Identify which cell holds the provided text, then report its (X, Y) central coordinate. 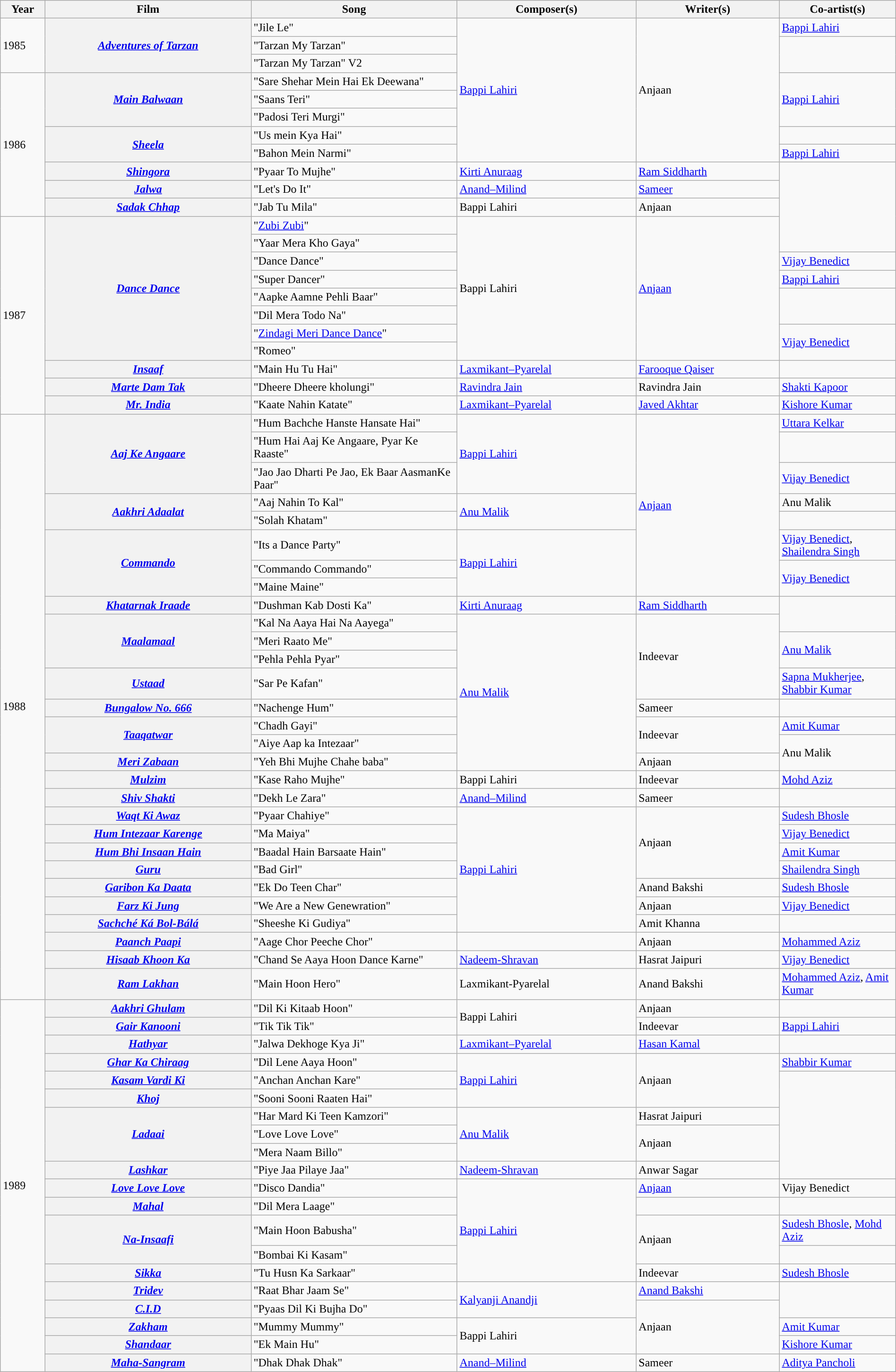
Amit Khanna (708, 924)
"Bahon Mein Narmi" (354, 153)
"Tarzan My Tarzan" V2 (354, 63)
"Jalwa Dekhoge Kya Ji" (354, 1044)
Tridev (148, 1291)
"Anchan Anchan Kare" (354, 1080)
"Tu Husn Ka Sarkaar" (354, 1273)
"Aiye Aap ka Intezaar" (354, 744)
Mr. India (148, 405)
Mohammed Aziz (837, 942)
Mohd Aziz (837, 780)
Javed Akhtar (708, 405)
"Mummy Mummy" (354, 1327)
Sadak Chhap (148, 207)
C.I.D (148, 1309)
"Pyaar Chahiye" (354, 815)
"Ek Main Hu" (354, 1345)
"Chadh Gayi" (354, 726)
"Pyaar To Mujhe" (354, 171)
"Kaate Nahin Katate" (354, 405)
Hisaab Khoon Ka (148, 960)
1989 (23, 1185)
Guru (148, 870)
"Ek Do Teen Char" (354, 888)
Garibon Ka Daata (148, 888)
"Dhak Dhak Dhak" (354, 1363)
"Pyaas Dil Ki Bujha Do" (354, 1309)
Main Balwaan (148, 99)
Farooque Qaiser (708, 369)
Sapna Mukherjee, Shabbir Kumar (837, 683)
"Its a Dance Party" (354, 544)
"Meri Raato Me" (354, 641)
"Let's Do It" (354, 189)
"Pehla Pehla Pyar" (354, 659)
"Tarzan My Tarzan" (354, 45)
Shailendra Singh (837, 870)
Shabbir Kumar (837, 1062)
"Maine Maine" (354, 587)
"Hum Hai Aaj Ke Angaare, Pyar Ke Raaste" (354, 447)
"Dekh Le Zara" (354, 797)
"Yaar Mera Kho Gaya" (354, 243)
Gair Kanooni (148, 1026)
Anwar Sagar (708, 1170)
"Kase Raho Mujhe" (354, 780)
Ram Lakhan (148, 984)
"Commando Commando" (354, 569)
Kalyanji Anandji (546, 1300)
Sheela (148, 144)
"Sheeshe Ki Gudiya" (354, 924)
"Dance Dance" (354, 261)
"Aapke Aamne Pehli Baar" (354, 297)
"Har Mard Ki Teen Kamzori" (354, 1116)
"Mera Naam Billo" (354, 1152)
"Padosi Teri Murgi" (354, 117)
Dance Dance (148, 288)
"Dil Mera Todo Na" (354, 315)
"Baadal Hain Barsaate Hain" (354, 852)
Mulzim (148, 780)
1987 (23, 316)
Hathyar (148, 1044)
Hum Intezaar Karenge (148, 833)
"Love Love Love" (354, 1134)
"Solah Khatam" (354, 520)
Adventures of Tarzan (148, 45)
Mahal (148, 1206)
"Yeh Bhi Mujhe Chahe baba" (354, 762)
Shandaar (148, 1345)
Hum Bhi Insaan Hain (148, 852)
Commando (148, 562)
"Aaj Nahin To Kal" (354, 502)
Marte Dam Tak (148, 387)
"Jile Le" (354, 27)
1986 (23, 144)
"Disco Dandia" (354, 1188)
Ladaai (148, 1134)
Aakhri Adaalat (148, 511)
Love Love Love (148, 1188)
"Saans Teri" (354, 99)
Shiv Shakti (148, 797)
Na-Insaafi (148, 1240)
"Romeo" (354, 351)
"Dheere Dheere kholungi" (354, 387)
"Nachenge Hum" (354, 708)
Paanch Paapi (148, 942)
"Jao Jao Dharti Pe Jao, Ek Baar AasmanKe Paar" (354, 478)
Waqt Ki Awaz (148, 815)
"Us mein Kya Hai" (354, 135)
"Piye Jaa Pilaye Jaa" (354, 1170)
Film (148, 9)
Writer(s) (708, 9)
"Main Hoon Babusha" (354, 1230)
Mohammed Aziz, Amit Kumar (837, 984)
"Sare Shehar Mein Hai Ek Deewana" (354, 81)
"Sooni Sooni Raaten Hai" (354, 1098)
Co-artist(s) (837, 9)
Bungalow No. 666 (148, 708)
"Sar Pe Kafan" (354, 683)
"Dil Lene Aaya Hoon" (354, 1062)
"Hum Bachche Hanste Hansate Hai" (354, 423)
"Zubi Zubi" (354, 225)
Farz Ki Jung (148, 906)
Maalamaal (148, 641)
Aaj Ke Angaare (148, 454)
"Dushman Kab Dosti Ka" (354, 605)
Khatarnak Iraade (148, 605)
Maha-Sangram (148, 1363)
Aakhri Ghulam (148, 1008)
1985 (23, 45)
Meri Zabaan (148, 762)
Taaqatwar (148, 735)
Sachché Ká Bol-Bálá (148, 924)
Shingora (148, 171)
"Bad Girl" (354, 870)
"Jab Tu Mila" (354, 207)
Khoj (148, 1098)
"Main Hoon Hero" (354, 984)
Ghar Ka Chiraag (148, 1062)
Kasam Vardi Ki (148, 1080)
Lashkar (148, 1170)
Ustaad (148, 683)
Song (354, 9)
1988 (23, 707)
Composer(s) (546, 9)
"Bombai Ki Kasam" (354, 1255)
"Tik Tik Tik" (354, 1026)
"We Are a New Genewration" (354, 906)
Sudesh Bhosle, Mohd Aziz (837, 1230)
"Raat Bhar Jaam Se" (354, 1291)
Laxmikant-Pyarelal (546, 984)
Insaaf (148, 369)
"Super Dancer" (354, 279)
Vijay Benedict, Shailendra Singh (837, 544)
"Main Hu Tu Hai" (354, 369)
"Kal Na Aaya Hai Na Aayega" (354, 623)
Year (23, 9)
Uttara Kelkar (837, 423)
Shakti Kapoor (837, 387)
"Ma Maiya" (354, 833)
"Dil Ki Kitaab Hoon" (354, 1008)
Jalwa (148, 189)
"Zindagi Meri Dance Dance" (354, 333)
"Chand Se Aaya Hoon Dance Karne" (354, 960)
Hasan Kamal (708, 1044)
"Aage Chor Peeche Chor" (354, 942)
Aditya Pancholi (837, 1363)
Sikka (148, 1273)
"Dil Mera Laage" (354, 1206)
Zakham (148, 1327)
